Find where the given text appears and provide that cell's center as (x, y) coordinate. 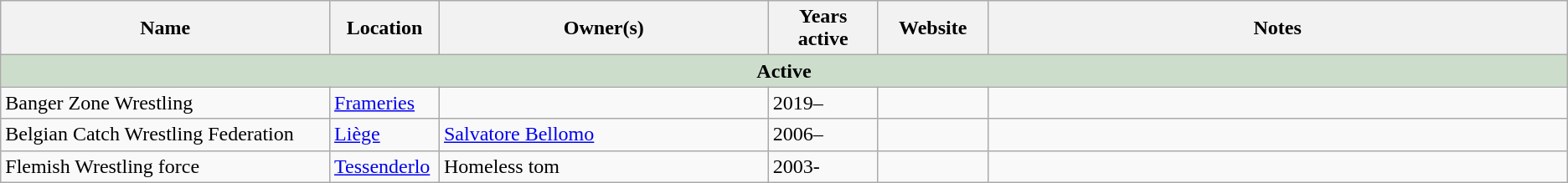
Owner(s) (603, 28)
Salvatore Bellomo (603, 135)
Homeless tom (603, 166)
Frameries (385, 103)
Years active (823, 28)
Tessenderlo (385, 166)
Website (933, 28)
Banger Zone Wrestling (166, 103)
Active (784, 71)
Notes (1277, 28)
Name (166, 28)
Flemish Wrestling force (166, 166)
2019– (823, 103)
2003- (823, 166)
Location (385, 28)
2006– (823, 135)
Belgian Catch Wrestling Federation (166, 135)
Liège (385, 135)
